Detect which cell encompasses the target text, then output its [X, Y] center coordinate. 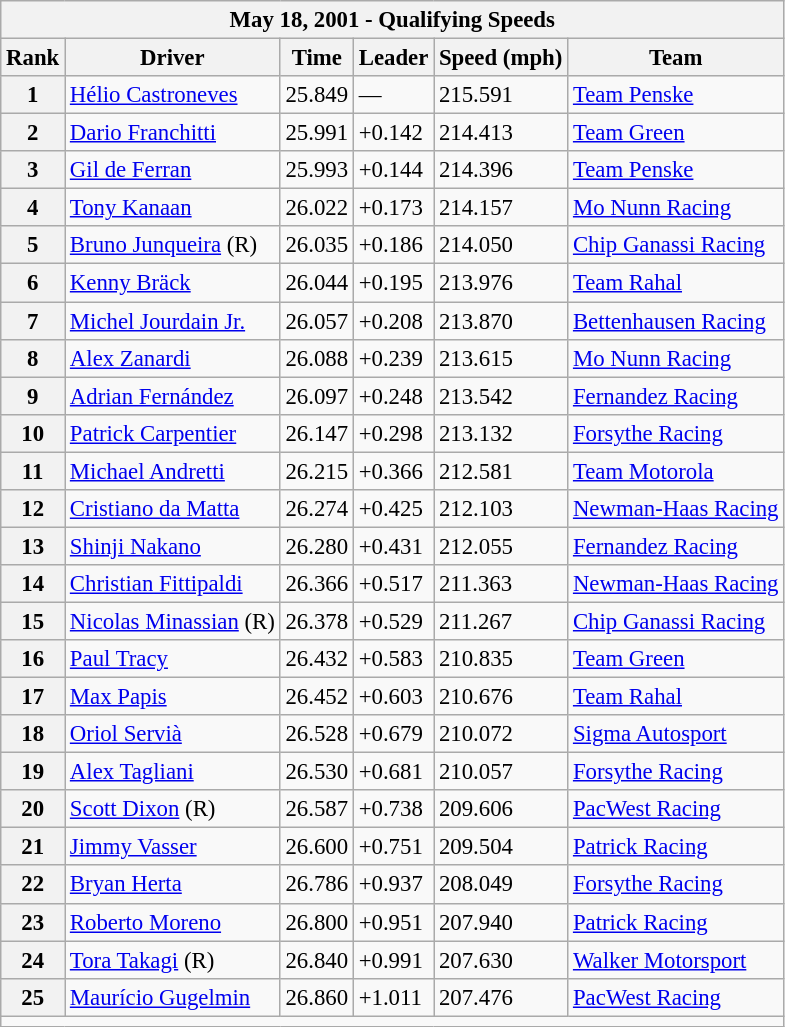
26.057 [316, 321]
Alex Tagliani [173, 772]
1 [33, 95]
+0.991 [393, 960]
19 [33, 772]
Christian Fittipaldi [173, 584]
210.835 [501, 659]
213.615 [501, 358]
214.413 [501, 133]
Nicolas Minassian (R) [173, 621]
May 18, 2001 - Qualifying Speeds [392, 20]
26.215 [316, 471]
212.581 [501, 471]
Bettenhausen Racing [676, 321]
Gil de Ferran [173, 170]
Rank [33, 58]
+0.738 [393, 809]
Driver [173, 58]
215.591 [501, 95]
+0.248 [393, 396]
26.097 [316, 396]
Adrian Fernández [173, 396]
Bryan Herta [173, 885]
210.072 [501, 734]
2 [33, 133]
+0.208 [393, 321]
+0.751 [393, 847]
26.035 [316, 245]
Oriol Servià [173, 734]
Scott Dixon (R) [173, 809]
25.849 [316, 95]
11 [33, 471]
26.366 [316, 584]
Max Papis [173, 697]
213.870 [501, 321]
+0.425 [393, 509]
+0.366 [393, 471]
+0.951 [393, 922]
26.022 [316, 208]
13 [33, 546]
26.088 [316, 358]
17 [33, 697]
26.587 [316, 809]
5 [33, 245]
Paul Tracy [173, 659]
212.103 [501, 509]
26.860 [316, 997]
+0.681 [393, 772]
209.606 [501, 809]
14 [33, 584]
207.630 [501, 960]
+0.173 [393, 208]
Hélio Castroneves [173, 95]
20 [33, 809]
9 [33, 396]
Roberto Moreno [173, 922]
26.280 [316, 546]
211.267 [501, 621]
26.530 [316, 772]
Sigma Autosport [676, 734]
Michel Jourdain Jr. [173, 321]
Alex Zanardi [173, 358]
26.800 [316, 922]
210.676 [501, 697]
214.157 [501, 208]
Speed (mph) [501, 58]
+0.603 [393, 697]
Patrick Carpentier [173, 433]
3 [33, 170]
18 [33, 734]
Bruno Junqueira (R) [173, 245]
Leader [393, 58]
25 [33, 997]
+0.298 [393, 433]
Maurício Gugelmin [173, 997]
Walker Motorsport [676, 960]
23 [33, 922]
15 [33, 621]
24 [33, 960]
Michael Andretti [173, 471]
+0.195 [393, 283]
Time [316, 58]
Cristiano da Matta [173, 509]
26.452 [316, 697]
213.542 [501, 396]
Dario Franchitti [173, 133]
26.432 [316, 659]
214.396 [501, 170]
207.940 [501, 922]
4 [33, 208]
+0.186 [393, 245]
+0.529 [393, 621]
26.147 [316, 433]
Team Motorola [676, 471]
26.274 [316, 509]
Kenny Bräck [173, 283]
6 [33, 283]
208.049 [501, 885]
25.993 [316, 170]
210.057 [501, 772]
211.363 [501, 584]
+0.239 [393, 358]
Tony Kanaan [173, 208]
16 [33, 659]
10 [33, 433]
26.600 [316, 847]
209.504 [501, 847]
Shinji Nakano [173, 546]
7 [33, 321]
26.528 [316, 734]
— [393, 95]
12 [33, 509]
Jimmy Vasser [173, 847]
212.055 [501, 546]
+0.144 [393, 170]
22 [33, 885]
21 [33, 847]
Team [676, 58]
26.840 [316, 960]
26.786 [316, 885]
+0.517 [393, 584]
207.476 [501, 997]
26.378 [316, 621]
+1.011 [393, 997]
+0.937 [393, 885]
+0.431 [393, 546]
Tora Takagi (R) [173, 960]
+0.142 [393, 133]
8 [33, 358]
25.991 [316, 133]
+0.679 [393, 734]
213.976 [501, 283]
26.044 [316, 283]
+0.583 [393, 659]
214.050 [501, 245]
213.132 [501, 433]
